For the text-containing cell, return its midpoint in [x, y] coordinate format. 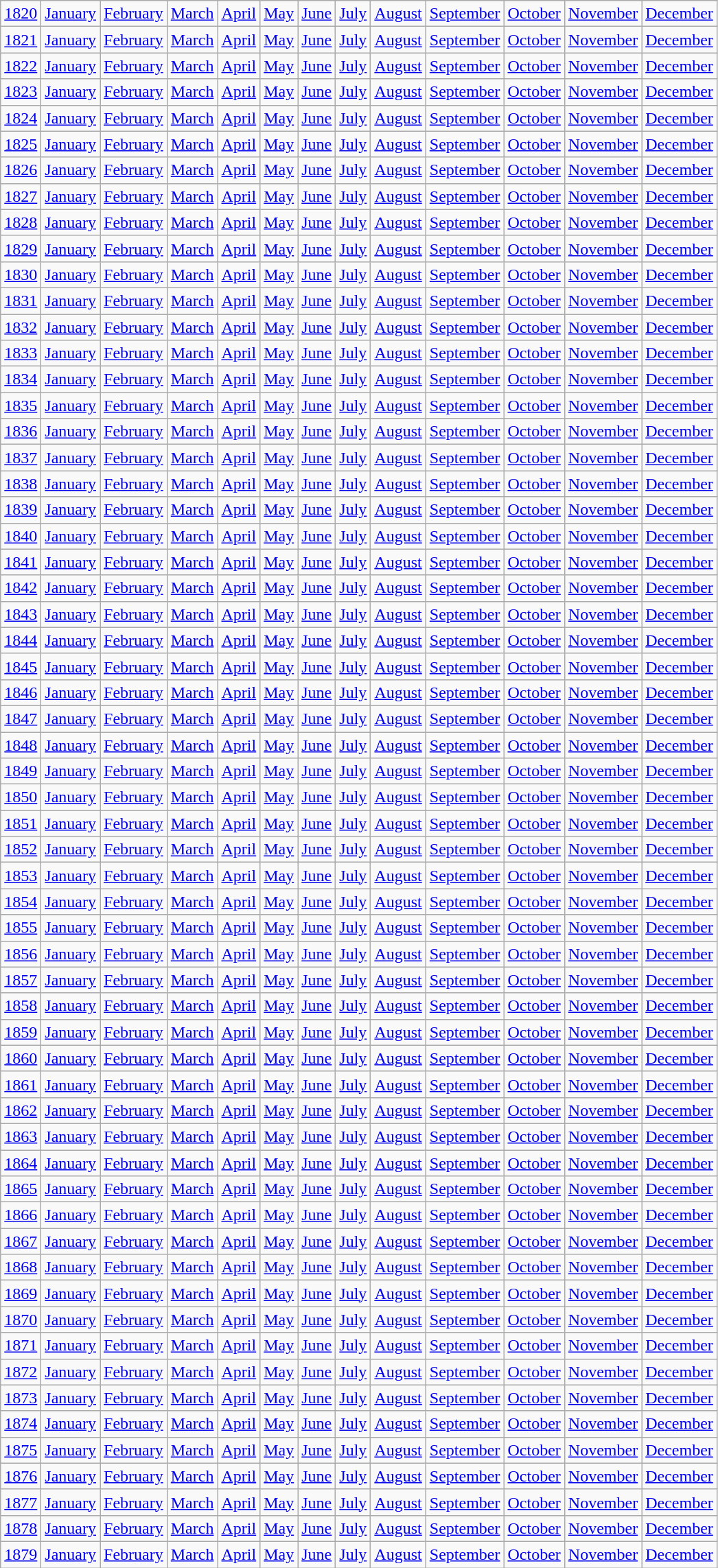
1867 [21, 1241]
1838 [21, 484]
1850 [21, 797]
1854 [21, 902]
1827 [21, 196]
1837 [21, 458]
1825 [21, 144]
1872 [21, 1372]
1842 [21, 588]
1874 [21, 1424]
1848 [21, 745]
1851 [21, 823]
1831 [21, 301]
1859 [21, 1032]
1834 [21, 379]
1868 [21, 1267]
1861 [21, 1084]
1870 [21, 1320]
1846 [21, 692]
1836 [21, 432]
1869 [21, 1294]
1858 [21, 1006]
1862 [21, 1110]
1832 [21, 327]
1823 [21, 92]
1877 [21, 1502]
1875 [21, 1450]
1879 [21, 1554]
1839 [21, 510]
1860 [21, 1058]
1835 [21, 406]
1820 [21, 14]
1840 [21, 536]
1853 [21, 876]
1826 [21, 170]
1857 [21, 980]
1852 [21, 850]
1873 [21, 1398]
1841 [21, 562]
1845 [21, 666]
1828 [21, 222]
1847 [21, 718]
1876 [21, 1476]
1833 [21, 353]
1866 [21, 1215]
1822 [21, 66]
1830 [21, 274]
1863 [21, 1136]
1855 [21, 928]
1843 [21, 614]
1878 [21, 1528]
1824 [21, 118]
1821 [21, 40]
1856 [21, 954]
1871 [21, 1346]
1865 [21, 1189]
1844 [21, 640]
1864 [21, 1163]
1829 [21, 248]
1849 [21, 771]
